Provide the (x, y) coordinate of the cell's center where the given text is located.  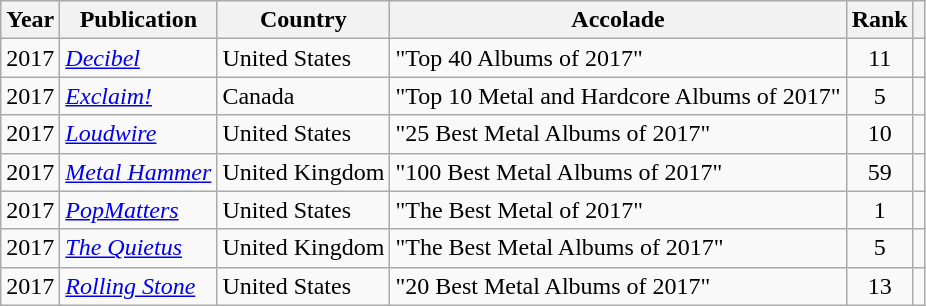
59 (880, 172)
Year (30, 20)
Country (304, 20)
1 (880, 210)
Decibel (138, 58)
Exclaim! (138, 96)
"20 Best Metal Albums of 2017" (618, 286)
Rolling Stone (138, 286)
"100 Best Metal Albums of 2017" (618, 172)
"Top 40 Albums of 2017" (618, 58)
"Top 10 Metal and Hardcore Albums of 2017" (618, 96)
Loudwire (138, 134)
Accolade (618, 20)
"25 Best Metal Albums of 2017" (618, 134)
The Quietus (138, 248)
"The Best Metal of 2017" (618, 210)
Rank (880, 20)
"The Best Metal Albums of 2017" (618, 248)
Metal Hammer (138, 172)
Publication (138, 20)
Canada (304, 96)
11 (880, 58)
PopMatters (138, 210)
10 (880, 134)
13 (880, 286)
